Output the [X, Y] coordinate of the center of the cell containing the given text.  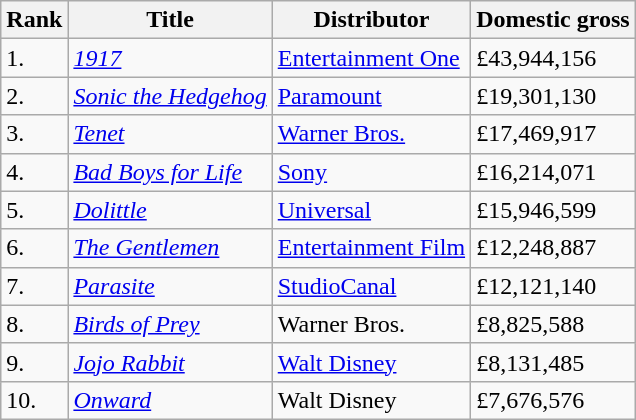
Universal [371, 210]
Onward [170, 400]
3. [34, 134]
£12,248,887 [554, 248]
10. [34, 400]
Rank [34, 20]
Bad Boys for Life [170, 172]
Distributor [371, 20]
Dolittle [170, 210]
Jojo Rabbit [170, 362]
£8,825,588 [554, 324]
The Gentlemen [170, 248]
StudioCanal [371, 286]
9. [34, 362]
8. [34, 324]
Entertainment One [371, 58]
£19,301,130 [554, 96]
£12,121,140 [554, 286]
Title [170, 20]
7. [34, 286]
Domestic gross [554, 20]
5. [34, 210]
Birds of Prey [170, 324]
Paramount [371, 96]
1. [34, 58]
Parasite [170, 286]
£17,469,917 [554, 134]
4. [34, 172]
£43,944,156 [554, 58]
£7,676,576 [554, 400]
£8,131,485 [554, 362]
Sonic the Hedgehog [170, 96]
£16,214,071 [554, 172]
Tenet [170, 134]
6. [34, 248]
Entertainment Film [371, 248]
£15,946,599 [554, 210]
Sony [371, 172]
2. [34, 96]
1917 [170, 58]
